Detect which cell encompasses the target text, then output its [X, Y] center coordinate. 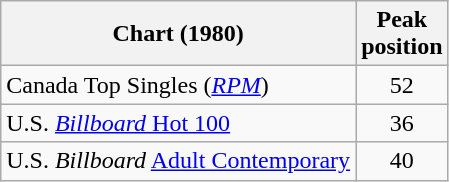
U.S. Billboard Hot 100 [178, 123]
Peakposition [402, 34]
Canada Top Singles (RPM) [178, 85]
52 [402, 85]
36 [402, 123]
U.S. Billboard Adult Contemporary [178, 161]
Chart (1980) [178, 34]
40 [402, 161]
